Provide the [X, Y] coordinate of the cell's center where the given text is located.  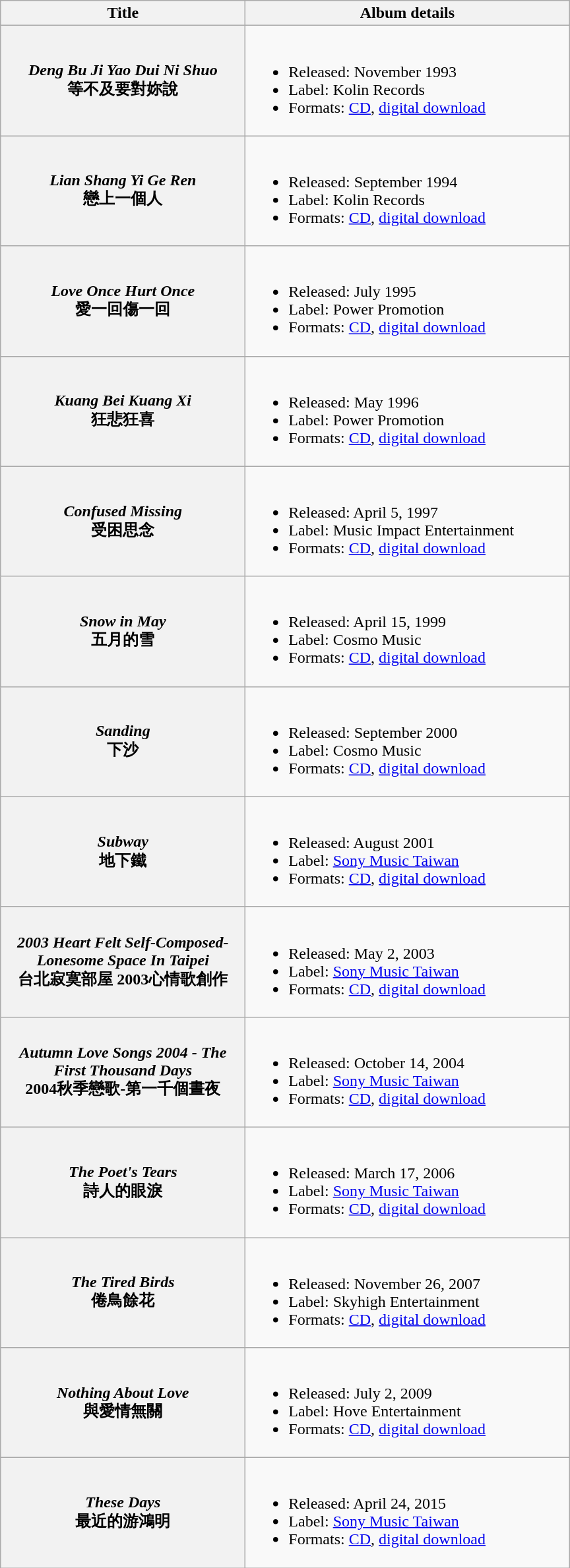
Autumn Love Songs 2004 - The First Thousand Days2004秋季戀歌-第一千個晝夜 [123, 1072]
Album details [408, 13]
Love Once Hurt Once愛一回傷一回 [123, 301]
The Tired Birds倦鳥餘花 [123, 1292]
Released: July 2, 2009Label: Hove EntertainmentFormats: CD, digital download [408, 1403]
Released: July 1995Label: Power PromotionFormats: CD, digital download [408, 301]
Released: May 2, 2003Label: Sony Music TaiwanFormats: CD, digital download [408, 961]
Confused Missing受困思念 [123, 521]
Released: May 1996Label: Power PromotionFormats: CD, digital download [408, 411]
Released: November 26, 2007Label: Skyhigh EntertainmentFormats: CD, digital download [408, 1292]
Released: April 15, 1999Label: Cosmo MusicFormats: CD, digital download [408, 632]
Released: April 24, 2015Label: Sony Music TaiwanFormats: CD, digital download [408, 1513]
Subway地下鐵 [123, 852]
Sanding下沙 [123, 741]
Title [123, 13]
Nothing About Love與愛情無關 [123, 1403]
Deng Bu Ji Yao Dui Ni Shuo等不及要對妳說 [123, 80]
Kuang Bei Kuang Xi狂悲狂喜 [123, 411]
2003 Heart Felt Self-Composed-Lonesome Space In Taipei台北寂寞部屋 2003心情歌創作 [123, 961]
Released: September 1994Label: Kolin RecordsFormats: CD, digital download [408, 191]
These Days最近的游鴻明 [123, 1513]
Lian Shang Yi Ge Ren戀上一個人 [123, 191]
Released: April 5, 1997Label: Music Impact EntertainmentFormats: CD, digital download [408, 521]
The Poet's Tears詩人的眼淚 [123, 1182]
Released: October 14, 2004Label: Sony Music TaiwanFormats: CD, digital download [408, 1072]
Released: March 17, 2006Label: Sony Music TaiwanFormats: CD, digital download [408, 1182]
Released: August 2001Label: Sony Music TaiwanFormats: CD, digital download [408, 852]
Snow in May五月的雪 [123, 632]
Released: November 1993Label: Kolin RecordsFormats: CD, digital download [408, 80]
Released: September 2000Label: Cosmo MusicFormats: CD, digital download [408, 741]
